Provide the (X, Y) coordinate of the cell's center where the given text is located.  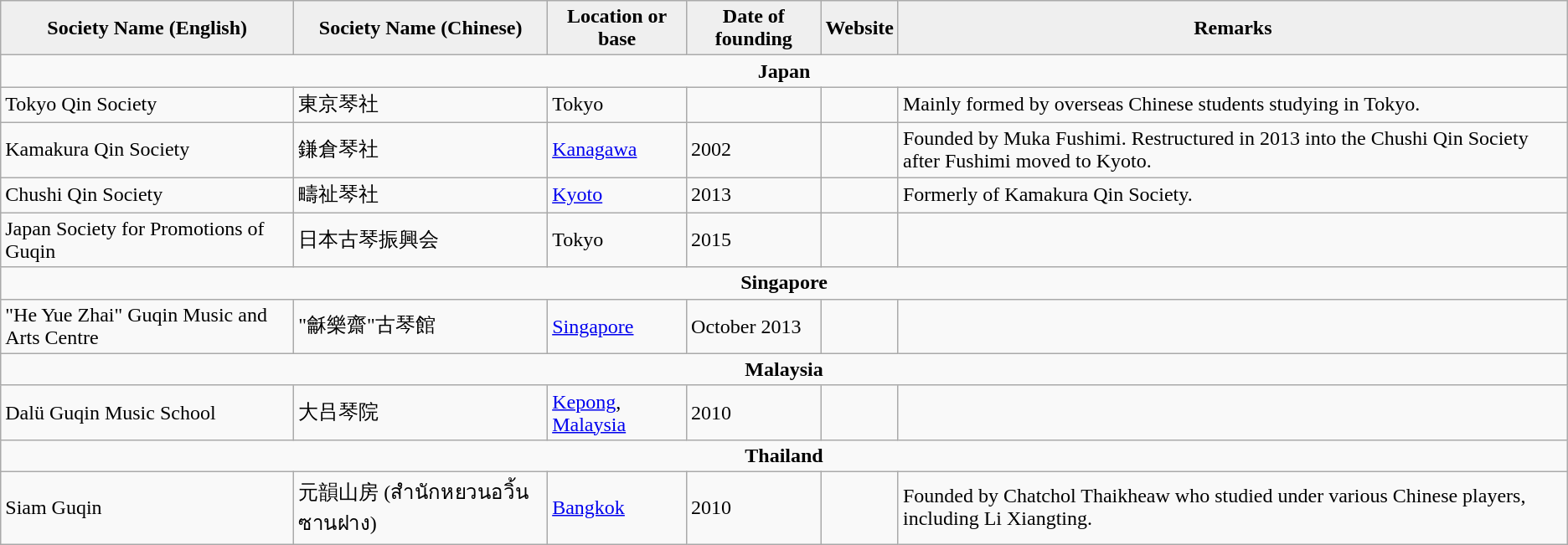
Siam Guqin (147, 507)
Japan Society for Promotions of Guqin (147, 239)
大吕琴院 (420, 412)
Founded by Muka Fushimi. Restructured in 2013 into the Chushi Qin Society after Fushimi moved to Kyoto. (1233, 149)
Kepong, Malaysia (617, 412)
Japan (784, 71)
"龢樂齋"古琴館 (420, 326)
Malaysia (784, 369)
Society Name (English) (147, 28)
Kanagawa (617, 149)
元韻山房 (สำนักหยวนอวิ้นซานฝาง) (420, 507)
Mainly formed by overseas Chinese students studying in Tokyo. (1233, 105)
Formerly of Kamakura Qin Society. (1233, 196)
東京琴社 (420, 105)
疇祉琴社 (420, 196)
2015 (754, 239)
2002 (754, 149)
Kamakura Qin Society (147, 149)
"He Yue Zhai" Guqin Music and Arts Centre (147, 326)
2013 (754, 196)
Bangkok (617, 507)
Dalü Guqin Music School (147, 412)
Society Name (Chinese) (420, 28)
Website (859, 28)
Chushi Qin Society (147, 196)
October 2013 (754, 326)
Location or base (617, 28)
鎌倉琴社 (420, 149)
Kyoto (617, 196)
Founded by Chatchol Thaikheaw who studied under various Chinese players, including Li Xiangting. (1233, 507)
Date of founding (754, 28)
Thailand (784, 455)
Remarks (1233, 28)
日本古琴振興会 (420, 239)
Tokyo Qin Society (147, 105)
